Return the (x, y) coordinate for the center point of the cell that contains the specified text.  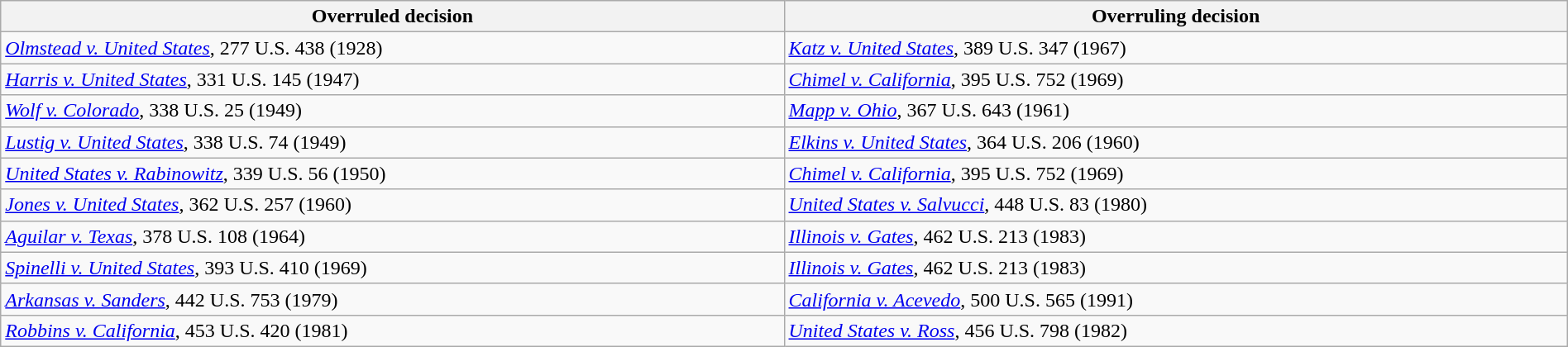
Robbins v. California, 453 U.S. 420 (1981) (392, 330)
Harris v. United States, 331 U.S. 145 (1947) (392, 79)
Lustig v. United States, 338 U.S. 74 (1949) (392, 142)
United States v. Ross, 456 U.S. 798 (1982) (1176, 330)
Katz v. United States, 389 U.S. 347 (1967) (1176, 48)
California v. Acevedo, 500 U.S. 565 (1991) (1176, 299)
Elkins v. United States, 364 U.S. 206 (1960) (1176, 142)
Spinelli v. United States, 393 U.S. 410 (1969) (392, 268)
Olmstead v. United States, 277 U.S. 438 (1928) (392, 48)
United States v. Salvucci, 448 U.S. 83 (1980) (1176, 205)
Jones v. United States, 362 U.S. 257 (1960) (392, 205)
Aguilar v. Texas, 378 U.S. 108 (1964) (392, 236)
Mapp v. Ohio, 367 U.S. 643 (1961) (1176, 111)
Wolf v. Colorado, 338 U.S. 25 (1949) (392, 111)
Arkansas v. Sanders, 442 U.S. 753 (1979) (392, 299)
Overruling decision (1176, 17)
Overruled decision (392, 17)
United States v. Rabinowitz, 339 U.S. 56 (1950) (392, 173)
